Identify which cell holds the provided text, then report its (x, y) central coordinate. 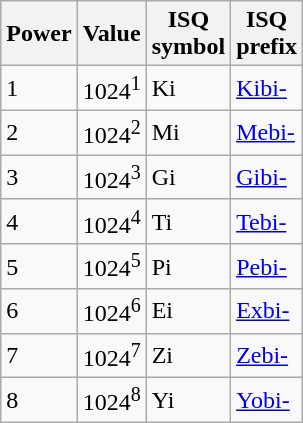
Ti (188, 222)
10245 (112, 266)
Ei (188, 312)
Mebi- (267, 132)
Pebi- (267, 266)
10244 (112, 222)
ISQsymbol (188, 34)
Ki (188, 88)
Exbi- (267, 312)
Gibi- (267, 178)
Zebi- (267, 356)
1 (39, 88)
2 (39, 132)
Yi (188, 400)
10248 (112, 400)
3 (39, 178)
10246 (112, 312)
Mi (188, 132)
Yobi- (267, 400)
Zi (188, 356)
10242 (112, 132)
10241 (112, 88)
4 (39, 222)
10247 (112, 356)
8 (39, 400)
7 (39, 356)
6 (39, 312)
Gi (188, 178)
5 (39, 266)
Value (112, 34)
ISQprefix (267, 34)
Kibi- (267, 88)
Tebi- (267, 222)
Power (39, 34)
Pi (188, 266)
10243 (112, 178)
